Capture the cell that displays the provided text and extract its [x, y] central coordinate. 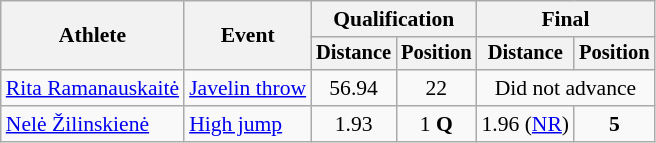
22 [436, 88]
Event [248, 36]
Qualification [394, 19]
1.93 [354, 124]
Nelė Žilinskienė [92, 124]
5 [614, 124]
Javelin throw [248, 88]
Athlete [92, 36]
Did not advance [565, 88]
56.94 [354, 88]
Final [565, 19]
High jump [248, 124]
1.96 (NR) [525, 124]
Rita Ramanauskaitė [92, 88]
1 Q [436, 124]
